Determine the (x, y) coordinate at the center of the cell enclosing the given text.  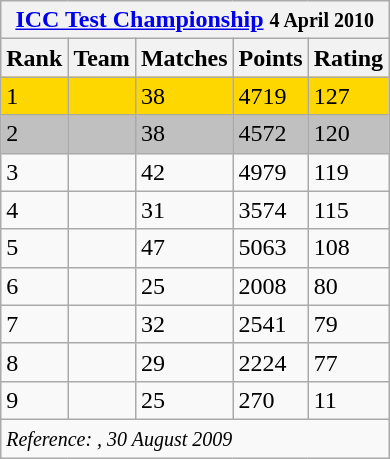
Points (270, 58)
6 (34, 286)
2224 (270, 362)
Team (102, 58)
47 (184, 248)
2 (34, 134)
4572 (270, 134)
115 (348, 210)
1 (34, 96)
77 (348, 362)
127 (348, 96)
4979 (270, 172)
29 (184, 362)
32 (184, 324)
5 (34, 248)
Rank (34, 58)
3574 (270, 210)
2008 (270, 286)
Matches (184, 58)
2541 (270, 324)
31 (184, 210)
7 (34, 324)
5063 (270, 248)
42 (184, 172)
119 (348, 172)
Reference: , 30 August 2009 (195, 438)
ICC Test Championship 4 April 2010 (195, 20)
108 (348, 248)
120 (348, 134)
8 (34, 362)
Rating (348, 58)
11 (348, 400)
270 (270, 400)
4 (34, 210)
80 (348, 286)
3 (34, 172)
79 (348, 324)
4719 (270, 96)
9 (34, 400)
